For the text-containing cell, return its midpoint in (X, Y) coordinate format. 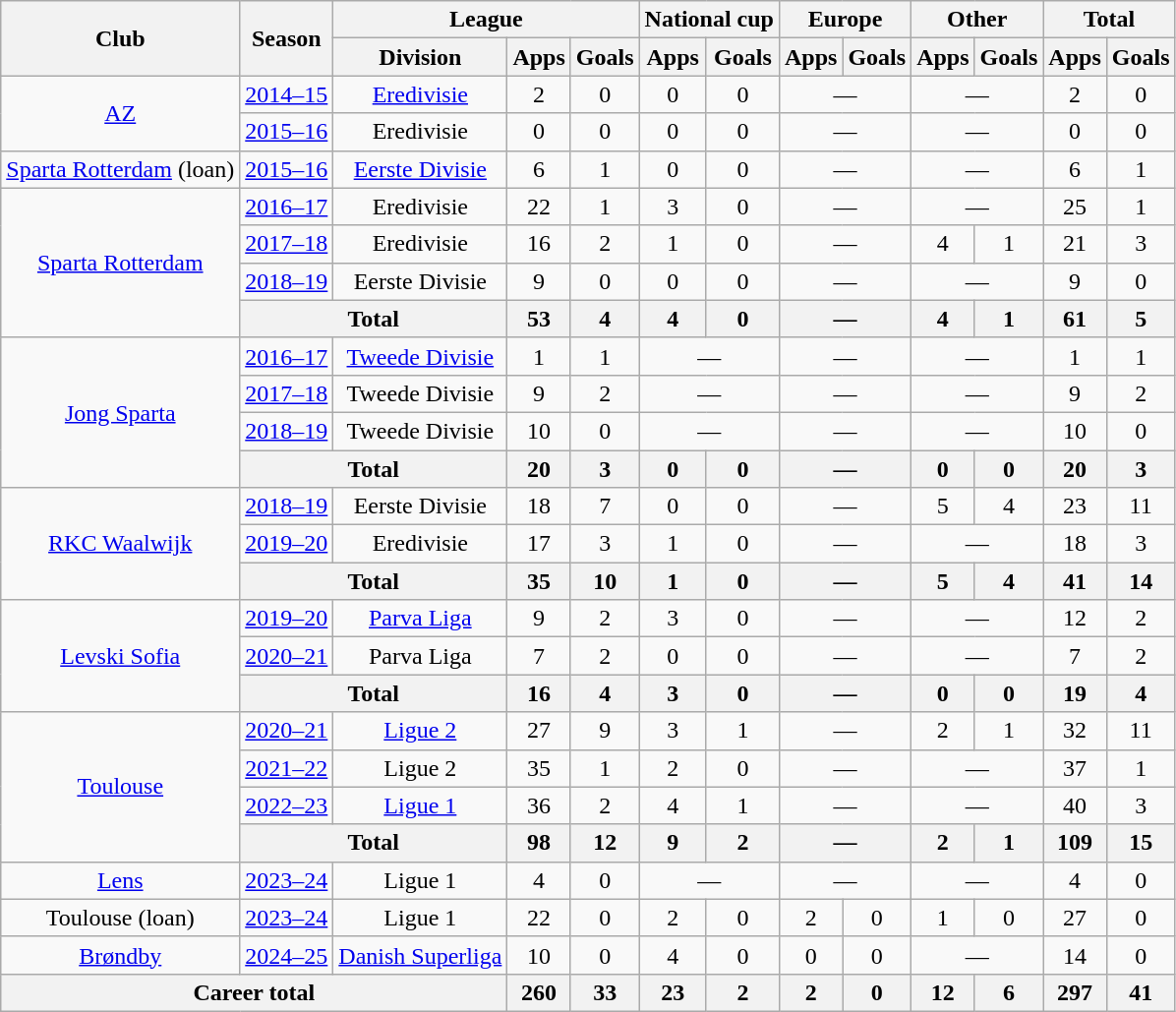
53 (539, 319)
33 (605, 992)
21 (1075, 244)
Jong Sparta (120, 412)
2021–22 (287, 768)
Other (977, 20)
Lens (120, 880)
2024–25 (287, 955)
RKC Waalwijk (120, 544)
37 (1075, 768)
Toulouse (loan) (120, 918)
Europe (845, 20)
17 (539, 544)
Danish Superliga (421, 955)
25 (1075, 207)
61 (1075, 319)
40 (1075, 805)
Career total (254, 992)
109 (1075, 843)
Levski Sofia (120, 656)
AZ (120, 113)
Sparta Rotterdam (loan) (120, 169)
Brøndby (120, 955)
Club (120, 38)
Sparta Rotterdam (120, 263)
National cup (709, 20)
98 (539, 843)
15 (1141, 843)
Toulouse (120, 787)
36 (539, 805)
32 (1075, 731)
Season (287, 38)
2014–15 (287, 94)
19 (1075, 693)
2022–23 (287, 805)
League (486, 20)
Division (421, 57)
260 (539, 992)
297 (1075, 992)
